Search for the cell housing the specified text and yield its [X, Y] center coordinate. 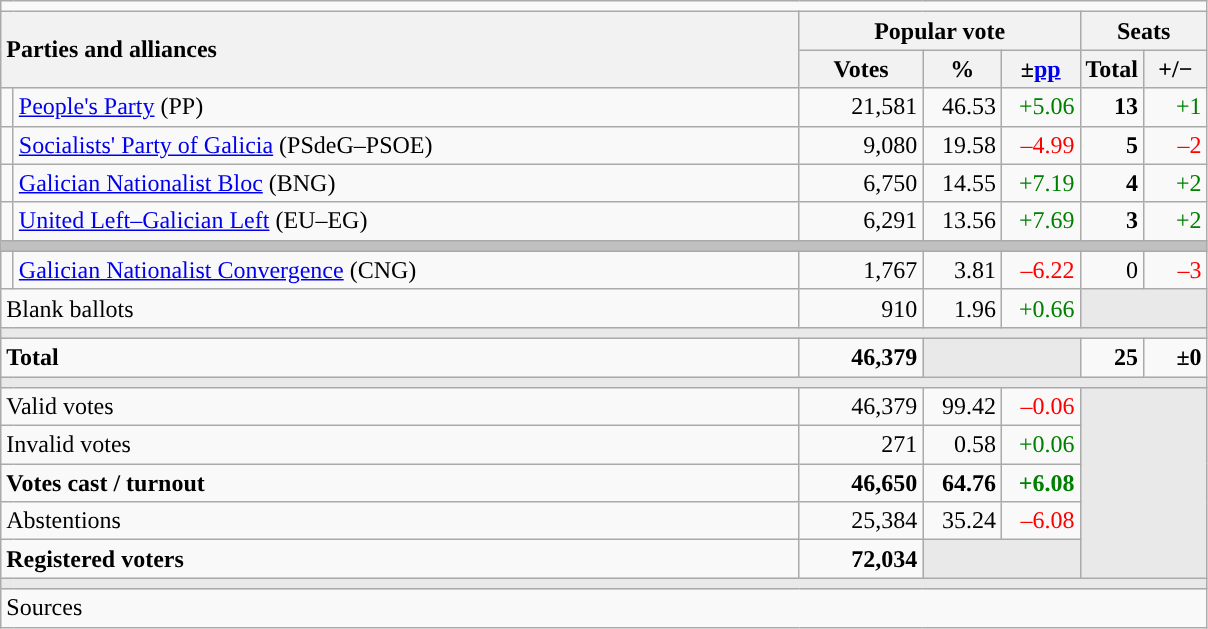
Votes cast / turnout [400, 483]
5 [1112, 145]
271 [861, 445]
Registered voters [400, 559]
910 [861, 308]
Galician Nationalist Convergence (CNG) [406, 270]
Socialists' Party of Galicia (PSdeG–PSOE) [406, 145]
+7.19 [1040, 183]
1.96 [962, 308]
Popular vote [940, 31]
Abstentions [400, 521]
19.58 [962, 145]
Sources [604, 608]
6,291 [861, 221]
Seats [1144, 31]
+/− [1176, 69]
46,650 [861, 483]
+1 [1176, 107]
25 [1112, 357]
72,034 [861, 559]
6,750 [861, 183]
46.53 [962, 107]
21,581 [861, 107]
+0.06 [1040, 445]
9,080 [861, 145]
3 [1112, 221]
3.81 [962, 270]
–6.08 [1040, 521]
99.42 [962, 407]
+0.66 [1040, 308]
±0 [1176, 357]
–4.99 [1040, 145]
13.56 [962, 221]
United Left–Galician Left (EU–EG) [406, 221]
–2 [1176, 145]
% [962, 69]
0 [1112, 270]
Invalid votes [400, 445]
–3 [1176, 270]
+6.08 [1040, 483]
–6.22 [1040, 270]
Valid votes [400, 407]
+7.69 [1040, 221]
Votes [861, 69]
People's Party (PP) [406, 107]
25,384 [861, 521]
13 [1112, 107]
0.58 [962, 445]
+5.06 [1040, 107]
64.76 [962, 483]
1,767 [861, 270]
14.55 [962, 183]
35.24 [962, 521]
–0.06 [1040, 407]
4 [1112, 183]
Galician Nationalist Bloc (BNG) [406, 183]
Parties and alliances [400, 50]
±pp [1040, 69]
Blank ballots [400, 308]
